Find where the given text appears and provide that cell's center as [x, y] coordinate. 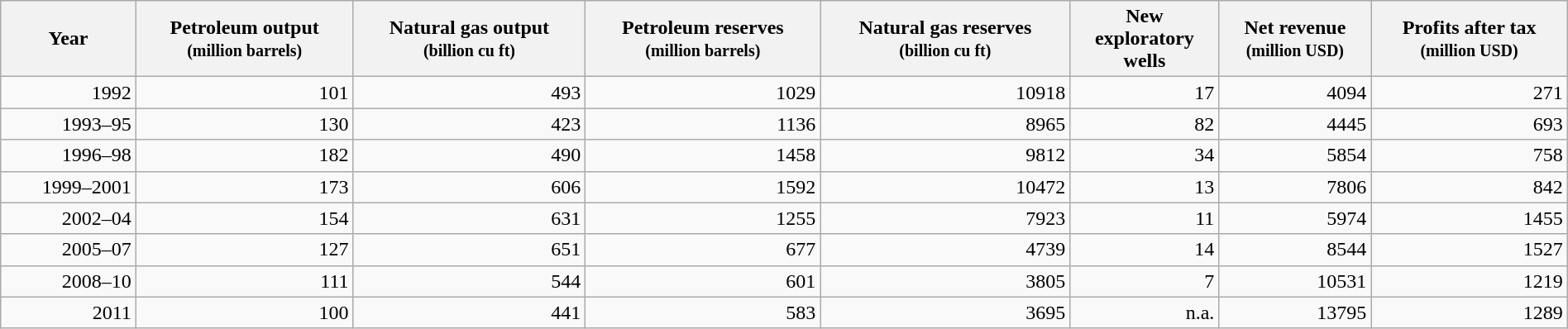
11 [1145, 218]
9812 [945, 155]
4739 [945, 250]
7 [1145, 281]
10918 [945, 93]
3695 [945, 312]
Natural gas output(billion cu ft) [470, 39]
1289 [1469, 312]
13 [1145, 187]
8544 [1295, 250]
Year [69, 39]
1136 [703, 124]
4445 [1295, 124]
1999–2001 [69, 187]
601 [703, 281]
631 [470, 218]
693 [1469, 124]
7806 [1295, 187]
5974 [1295, 218]
7923 [945, 218]
1527 [1469, 250]
2008–10 [69, 281]
127 [245, 250]
2002–04 [69, 218]
2011 [69, 312]
2005–07 [69, 250]
130 [245, 124]
8965 [945, 124]
1219 [1469, 281]
Petroleum reserves(million barrels) [703, 39]
173 [245, 187]
544 [470, 281]
4094 [1295, 93]
3805 [945, 281]
17 [1145, 93]
82 [1145, 124]
493 [470, 93]
1255 [703, 218]
1996–98 [69, 155]
842 [1469, 187]
n.a. [1145, 312]
583 [703, 312]
1592 [703, 187]
651 [470, 250]
677 [703, 250]
14 [1145, 250]
13795 [1295, 312]
1029 [703, 93]
101 [245, 93]
1455 [1469, 218]
5854 [1295, 155]
1992 [69, 93]
Profits after tax(million USD) [1469, 39]
490 [470, 155]
100 [245, 312]
10531 [1295, 281]
111 [245, 281]
1458 [703, 155]
271 [1469, 93]
34 [1145, 155]
Petroleum output(million barrels) [245, 39]
Newexploratorywells [1145, 39]
606 [470, 187]
182 [245, 155]
423 [470, 124]
Natural gas reserves(billion cu ft) [945, 39]
1993–95 [69, 124]
Net revenue(million USD) [1295, 39]
10472 [945, 187]
441 [470, 312]
758 [1469, 155]
154 [245, 218]
